Capture the cell that displays the provided text and extract its [X, Y] central coordinate. 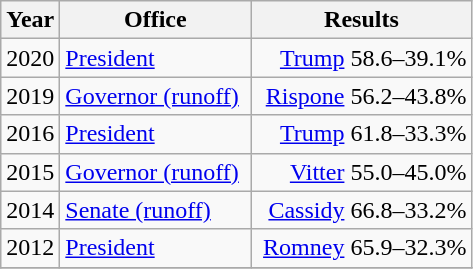
2020 [30, 58]
2019 [30, 96]
Cassidy 66.8–33.2% [362, 210]
Trump 61.8–33.3% [362, 134]
Trump 58.6–39.1% [362, 58]
2012 [30, 248]
Rispone 56.2–43.8% [362, 96]
2015 [30, 172]
Vitter 55.0–45.0% [362, 172]
Year [30, 20]
Results [362, 20]
2016 [30, 134]
Senate (runoff) [156, 210]
Office [156, 20]
2014 [30, 210]
Romney 65.9–32.3% [362, 248]
